Locate the cell with the specified text and output its [X, Y] center coordinate. 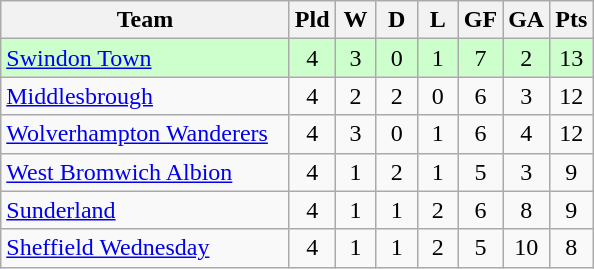
D [396, 20]
Pld [312, 20]
Middlesbrough [146, 96]
Sunderland [146, 210]
Swindon Town [146, 58]
L [438, 20]
13 [572, 58]
GA [526, 20]
Sheffield Wednesday [146, 248]
Wolverhampton Wanderers [146, 134]
GF [480, 20]
Pts [572, 20]
10 [526, 248]
W [356, 20]
7 [480, 58]
West Bromwich Albion [146, 172]
Team [146, 20]
